Identify which cell holds the provided text, then report its (X, Y) central coordinate. 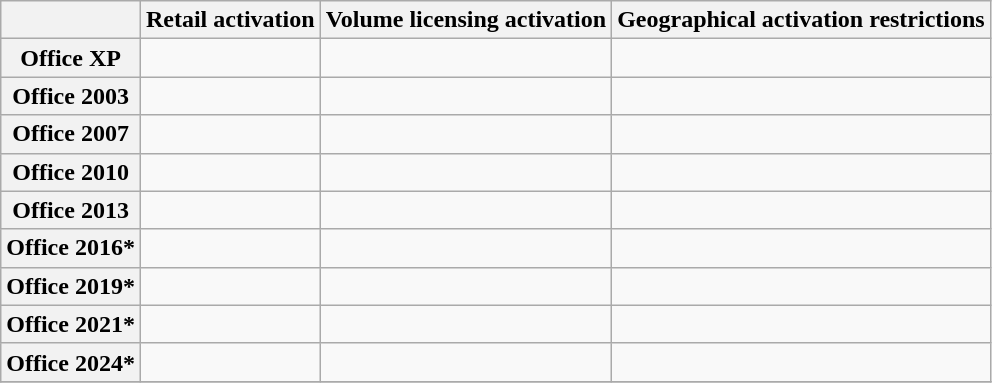
Office 2013 (71, 210)
Office 2024* (71, 362)
Office XP (71, 58)
Volume licensing activation (466, 20)
Office 2007 (71, 134)
Office 2003 (71, 96)
Retail activation (230, 20)
Geographical activation restrictions (802, 20)
Office 2019* (71, 286)
Office 2010 (71, 172)
Office 2021* (71, 324)
Office 2016* (71, 248)
